Locate the cell with the specified text and output its (X, Y) center coordinate. 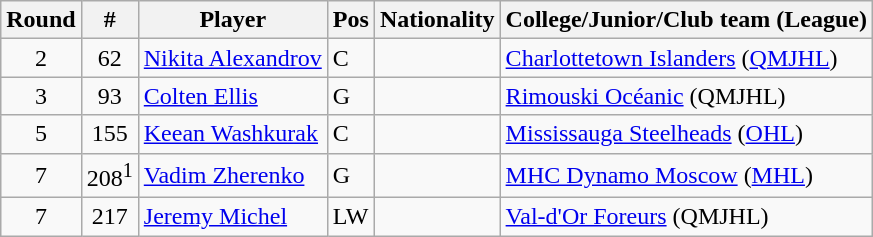
Rimouski Océanic (QMJHL) (686, 96)
2 (41, 58)
2081 (110, 176)
Keean Washkurak (232, 134)
155 (110, 134)
62 (110, 58)
Pos (350, 20)
Player (232, 20)
217 (110, 217)
Mississauga Steelheads (OHL) (686, 134)
3 (41, 96)
MHC Dynamo Moscow (MHL) (686, 176)
Round (41, 20)
93 (110, 96)
# (110, 20)
Nikita Alexandrov (232, 58)
Nationality (437, 20)
Colten Ellis (232, 96)
College/Junior/Club team (League) (686, 20)
LW (350, 217)
Vadim Zherenko (232, 176)
Jeremy Michel (232, 217)
5 (41, 134)
Val-d'Or Foreurs (QMJHL) (686, 217)
Charlottetown Islanders (QMJHL) (686, 58)
